Identify which cell holds the provided text, then report its [X, Y] central coordinate. 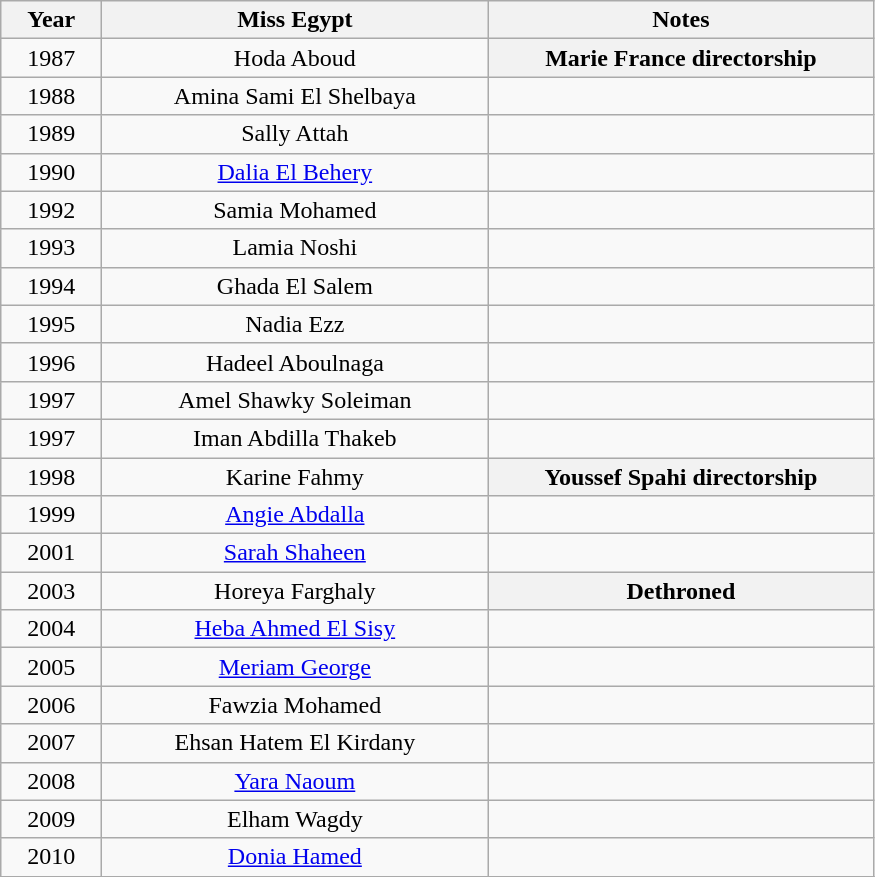
Youssef Spahi directorship [681, 477]
Donia Hamed [295, 857]
1989 [52, 134]
1988 [52, 96]
Miss Egypt [295, 20]
1987 [52, 58]
Dethroned [681, 591]
1990 [52, 172]
Karine Fahmy [295, 477]
1994 [52, 286]
Angie Abdalla [295, 515]
1998 [52, 477]
1999 [52, 515]
Notes [681, 20]
2005 [52, 667]
2004 [52, 629]
Year [52, 20]
Heba Ahmed El Sisy [295, 629]
Ehsan Hatem El Kirdany [295, 743]
2009 [52, 819]
2008 [52, 781]
1992 [52, 210]
Hoda Aboud [295, 58]
Lamia Noshi [295, 248]
2001 [52, 553]
Dalia El Behery [295, 172]
Iman Abdilla Thakeb [295, 438]
2010 [52, 857]
2006 [52, 705]
Hadeel Aboulnaga [295, 362]
Meriam George [295, 667]
Marie France directorship [681, 58]
Amel Shawky Soleiman [295, 400]
Nadia Ezz [295, 324]
Ghada El Salem [295, 286]
2003 [52, 591]
1995 [52, 324]
Yara Naoum [295, 781]
1996 [52, 362]
1993 [52, 248]
Sally Attah [295, 134]
Sarah Shaheen [295, 553]
Horeya Farghaly [295, 591]
Amina Sami El Shelbaya [295, 96]
Fawzia Mohamed [295, 705]
Elham Wagdy [295, 819]
2007 [52, 743]
Samia Mohamed [295, 210]
